Scan for the cell matching the given text and deliver its (X, Y) coordinate at center. 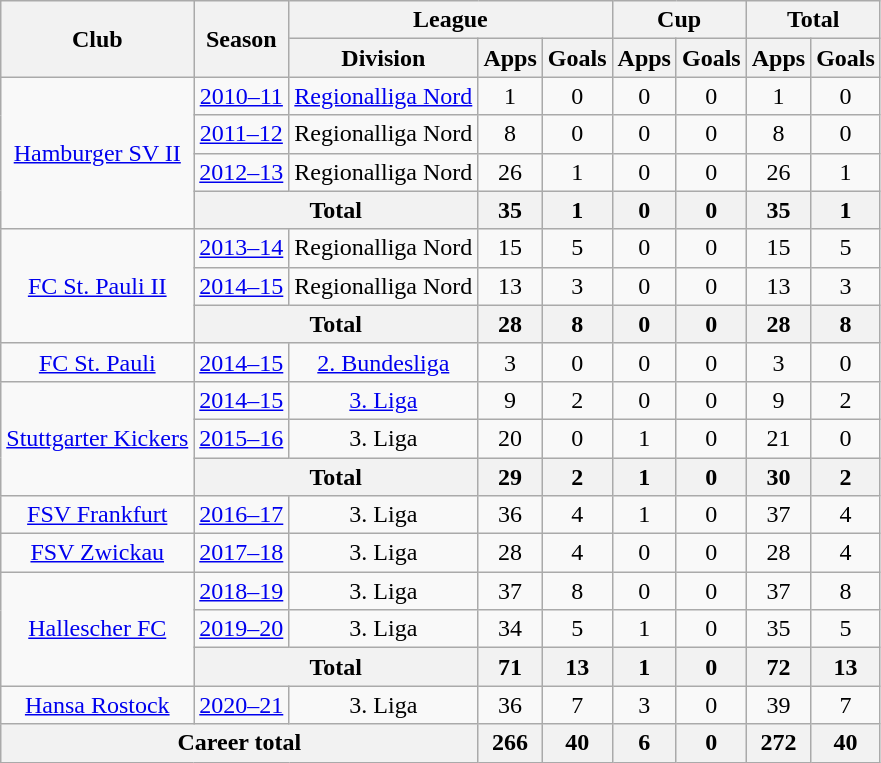
FSV Zwickau (98, 553)
FC St. Pauli II (98, 286)
Stuttgarter Kickers (98, 438)
34 (510, 629)
29 (510, 477)
20 (510, 438)
Division (384, 58)
Hallescher FC (98, 629)
2016–17 (242, 515)
Hansa Rostock (98, 705)
6 (644, 743)
2. Bundesliga (384, 362)
2018–19 (242, 591)
2013–14 (242, 248)
2017–18 (242, 553)
2020–21 (242, 705)
Hamburger SV II (98, 153)
FC St. Pauli (98, 362)
266 (510, 743)
Career total (240, 743)
72 (778, 667)
272 (778, 743)
2012–13 (242, 172)
2010–11 (242, 96)
2015–16 (242, 438)
2019–20 (242, 629)
Club (98, 39)
2011–12 (242, 134)
21 (778, 438)
Season (242, 39)
39 (778, 705)
71 (510, 667)
League (450, 20)
30 (778, 477)
Cup (679, 20)
FSV Frankfurt (98, 515)
